Capture the cell that displays the provided text and extract its [X, Y] central coordinate. 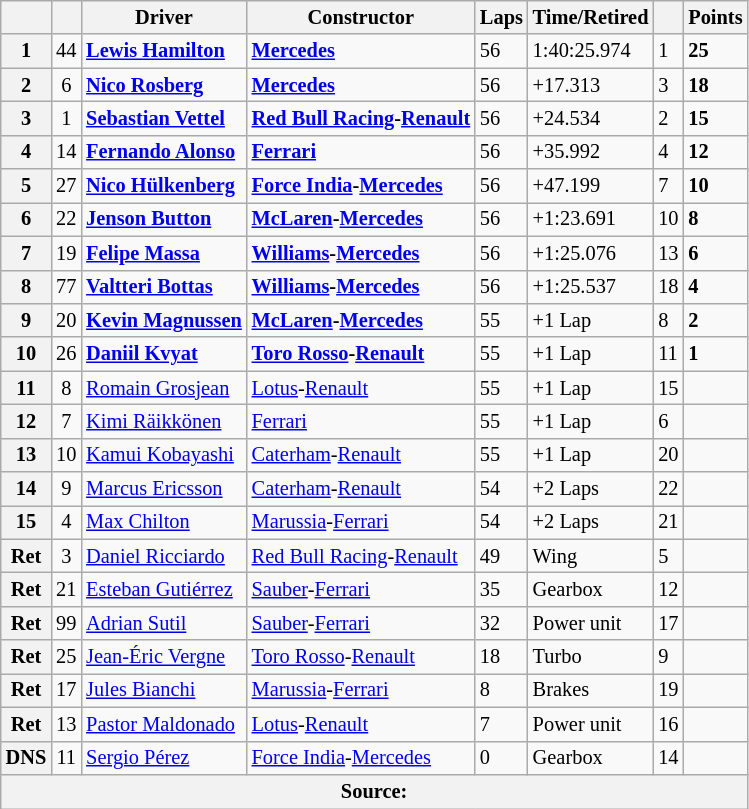
Wing [591, 556]
Source: [374, 791]
32 [502, 623]
Sergio Pérez [164, 758]
Jules Bianchi [164, 690]
Turbo [591, 657]
Daniil Kvyat [164, 354]
Pastor Maldonado [164, 724]
Jenson Button [164, 219]
+35.992 [591, 152]
Kimi Räikkönen [164, 421]
DNS [26, 758]
Brakes [591, 690]
Kevin Magnussen [164, 320]
0 [502, 758]
Fernando Alonso [164, 152]
Romain Grosjean [164, 388]
+24.534 [591, 118]
99 [66, 623]
+1:25.537 [591, 287]
35 [502, 589]
Constructor [361, 17]
Nico Hülkenberg [164, 186]
Nico Rosberg [164, 85]
Felipe Massa [164, 253]
1:40:25.974 [591, 51]
Esteban Gutiérrez [164, 589]
+1:23.691 [591, 219]
44 [66, 51]
26 [66, 354]
Valtteri Bottas [164, 287]
Kamui Kobayashi [164, 455]
Sebastian Vettel [164, 118]
Daniel Ricciardo [164, 556]
49 [502, 556]
Lewis Hamilton [164, 51]
Driver [164, 17]
27 [66, 186]
Marcus Ericsson [164, 489]
Points [715, 17]
Laps [502, 17]
Jean-Éric Vergne [164, 657]
+47.199 [591, 186]
+17.313 [591, 85]
Time/Retired [591, 17]
+1:25.076 [591, 253]
Adrian Sutil [164, 623]
Max Chilton [164, 522]
77 [66, 287]
16 [668, 724]
